Scan for the cell matching the given text and deliver its [x, y] coordinate at center. 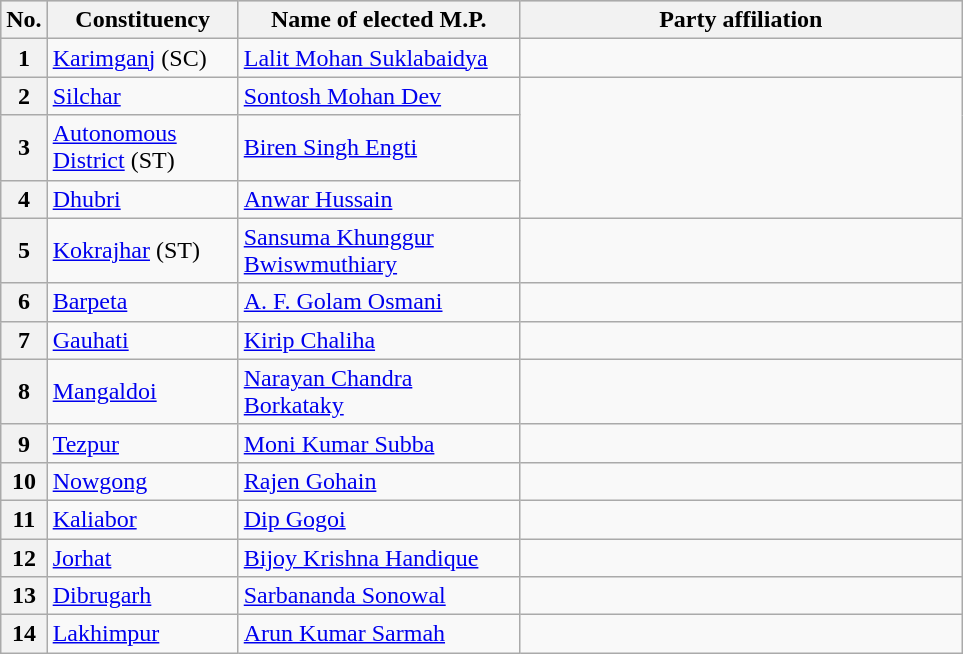
Party affiliation [740, 20]
Sarbananda Sonowal [378, 596]
1 [24, 58]
Biren Singh Engti [378, 148]
13 [24, 596]
Gauhati [142, 340]
14 [24, 634]
Silchar [142, 96]
Kirip Chaliha [378, 340]
Arun Kumar Sarmah [378, 634]
Jorhat [142, 557]
Moni Kumar Subba [378, 443]
A. F. Golam Osmani [378, 302]
Rajen Gohain [378, 481]
Kaliabor [142, 519]
10 [24, 481]
Mangaldoi [142, 392]
9 [24, 443]
Dibrugarh [142, 596]
Nowgong [142, 481]
Barpeta [142, 302]
Tezpur [142, 443]
Anwar Hussain [378, 199]
8 [24, 392]
Name of elected M.P. [378, 20]
5 [24, 250]
Dhubri [142, 199]
2 [24, 96]
Kokrajhar (ST) [142, 250]
3 [24, 148]
4 [24, 199]
Lalit Mohan Suklabaidya [378, 58]
11 [24, 519]
Sansuma Khunggur Bwiswmuthiary [378, 250]
Dip Gogoi [378, 519]
Sontosh Mohan Dev [378, 96]
12 [24, 557]
Lakhimpur [142, 634]
Narayan Chandra Borkataky [378, 392]
7 [24, 340]
6 [24, 302]
Autonomous District (ST) [142, 148]
No. [24, 20]
Karimganj (SC) [142, 58]
Constituency [142, 20]
Bijoy Krishna Handique [378, 557]
